Scan for the cell matching the given text and deliver its [X, Y] coordinate at center. 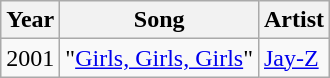
Song [160, 20]
"Girls, Girls, Girls" [160, 58]
Jay-Z [294, 58]
Artist [294, 20]
2001 [30, 58]
Year [30, 20]
